Return [x, y] of the center of cell containing provided text 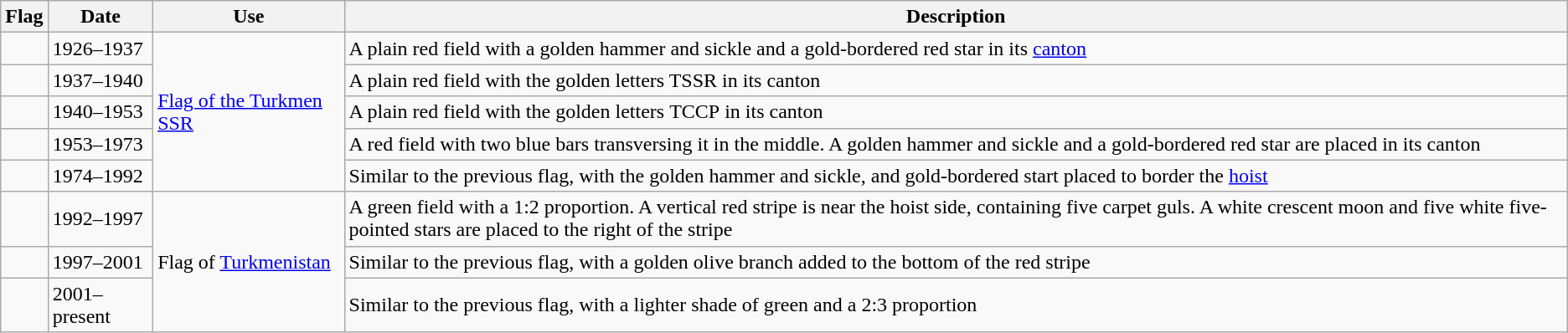
Flag of the Turkmen SSR [249, 112]
A plain red field with a golden hammer and sickle and a gold-bordered red star in its canton [956, 49]
1926–1937 [101, 49]
Flag [24, 17]
Similar to the previous flag, with a lighter shade of green and a 2:3 proportion [956, 305]
Flag of Turkmenistan [249, 262]
Date [101, 17]
A plain red field with the golden letters TSSR in its canton [956, 80]
1997–2001 [101, 262]
A red field with two blue bars transversing it in the middle. A golden hammer and sickle and a gold-bordered red star are placed in its canton [956, 144]
A plain red field with the golden letters ТССР in its canton [956, 112]
1937–1940 [101, 80]
2001–present [101, 305]
Use [249, 17]
1940–1953 [101, 112]
1992–1997 [101, 219]
1953–1973 [101, 144]
1974–1992 [101, 176]
Description [956, 17]
Similar to the previous flag, with the golden hammer and sickle, and gold-bordered start placed to border the hoist [956, 176]
Similar to the previous flag, with a golden olive branch added to the bottom of the red stripe [956, 262]
